For the text-containing cell, return its midpoint in [X, Y] coordinate format. 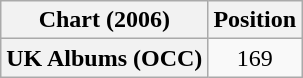
169 [255, 58]
Position [255, 20]
Chart (2006) [104, 20]
UK Albums (OCC) [104, 58]
